Return the [x, y] coordinate for the center point of the cell that contains the specified text.  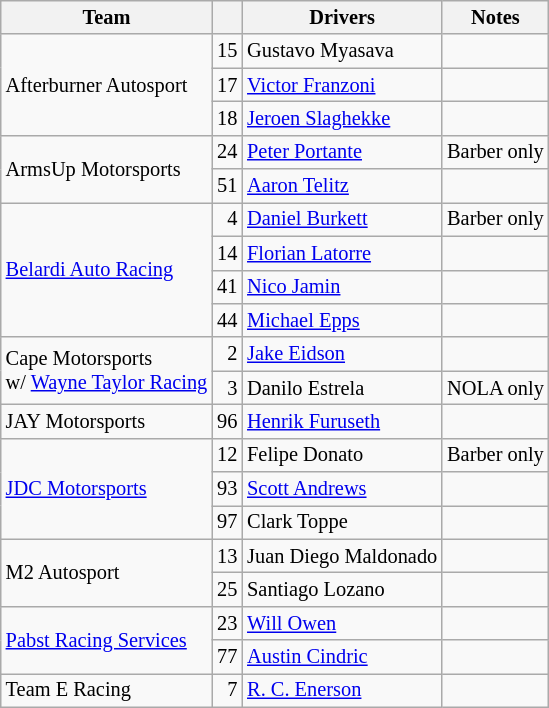
Felipe Donato [342, 455]
R. C. Enerson [342, 690]
Clark Toppe [342, 522]
Michael Epps [342, 320]
Will Owen [342, 623]
Nico Jamin [342, 287]
96 [227, 421]
93 [227, 489]
Notes [496, 17]
18 [227, 118]
Drivers [342, 17]
25 [227, 589]
4 [227, 219]
Juan Diego Maldonado [342, 556]
Jake Eidson [342, 354]
Afterburner Autosport [106, 84]
Victor Franzoni [342, 85]
97 [227, 522]
Daniel Burkett [342, 219]
Belardi Auto Racing [106, 270]
Peter Portante [342, 152]
23 [227, 623]
Henrik Furuseth [342, 421]
51 [227, 186]
3 [227, 388]
Gustavo Myasava [342, 51]
12 [227, 455]
Aaron Telitz [342, 186]
NOLA only [496, 388]
17 [227, 85]
7 [227, 690]
44 [227, 320]
Austin Cindric [342, 657]
JAY Motorsports [106, 421]
Team E Racing [106, 690]
Cape Motorsportsw/ Wayne Taylor Racing [106, 370]
24 [227, 152]
2 [227, 354]
Scott Andrews [342, 489]
Danilo Estrela [342, 388]
13 [227, 556]
14 [227, 253]
41 [227, 287]
Jeroen Slaghekke [342, 118]
Team [106, 17]
M2 Autosport [106, 572]
15 [227, 51]
Pabst Racing Services [106, 640]
JDC Motorsports [106, 488]
77 [227, 657]
ArmsUp Motorsports [106, 168]
Santiago Lozano [342, 589]
Florian Latorre [342, 253]
